Detect which cell encompasses the target text, then output its [x, y] center coordinate. 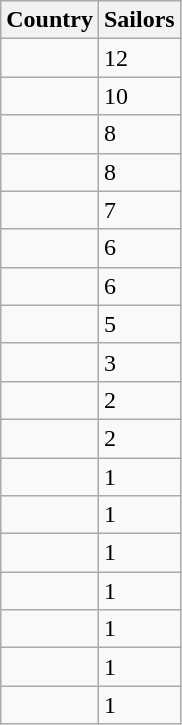
12 [139, 58]
Sailors [139, 20]
10 [139, 96]
Country [50, 20]
5 [139, 324]
3 [139, 362]
7 [139, 210]
